Pinpoint the cell where the given text exists, returning its [X, Y] midpoint coordinate. 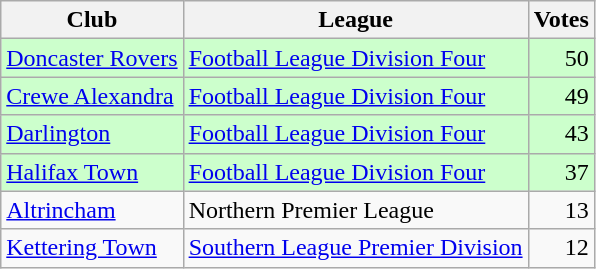
13 [561, 210]
Kettering Town [92, 248]
Doncaster Rovers [92, 58]
49 [561, 96]
Halifax Town [92, 172]
Altrincham [92, 210]
Crewe Alexandra [92, 96]
League [356, 20]
12 [561, 248]
Club [92, 20]
Northern Premier League [356, 210]
Southern League Premier Division [356, 248]
43 [561, 134]
37 [561, 172]
50 [561, 58]
Darlington [92, 134]
Votes [561, 20]
